Identify which cell holds the provided text, then report its (x, y) central coordinate. 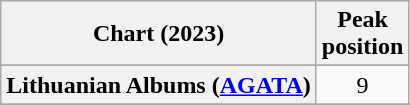
Lithuanian Albums (AGATA) (159, 85)
Chart (2023) (159, 34)
9 (362, 85)
Peakposition (362, 34)
